For the text-containing cell, return its midpoint in [x, y] coordinate format. 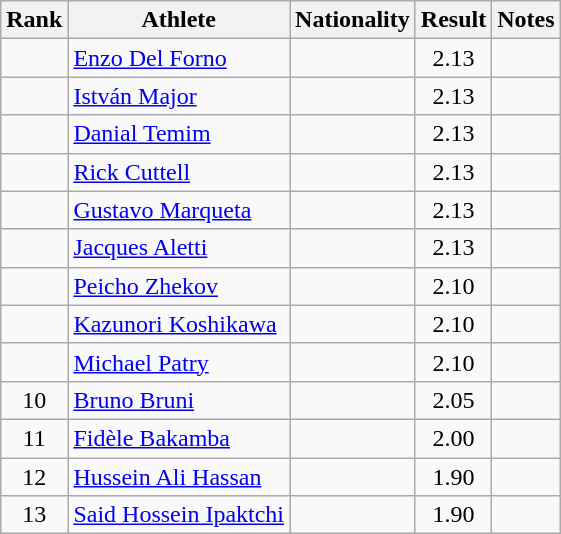
Bruno Bruni [179, 400]
2.00 [453, 438]
Said Hossein Ipaktchi [179, 515]
13 [34, 515]
Nationality [353, 20]
Athlete [179, 20]
12 [34, 477]
Enzo Del Forno [179, 58]
Notes [526, 20]
Gustavo Marqueta [179, 210]
Fidèle Bakamba [179, 438]
Result [453, 20]
Rick Cuttell [179, 172]
10 [34, 400]
2.05 [453, 400]
11 [34, 438]
Michael Patry [179, 362]
Peicho Zhekov [179, 286]
Kazunori Koshikawa [179, 324]
István Major [179, 96]
Danial Temim [179, 134]
Rank [34, 20]
Jacques Aletti [179, 248]
Hussein Ali Hassan [179, 477]
